Search for the cell housing the specified text and yield its [X, Y] center coordinate. 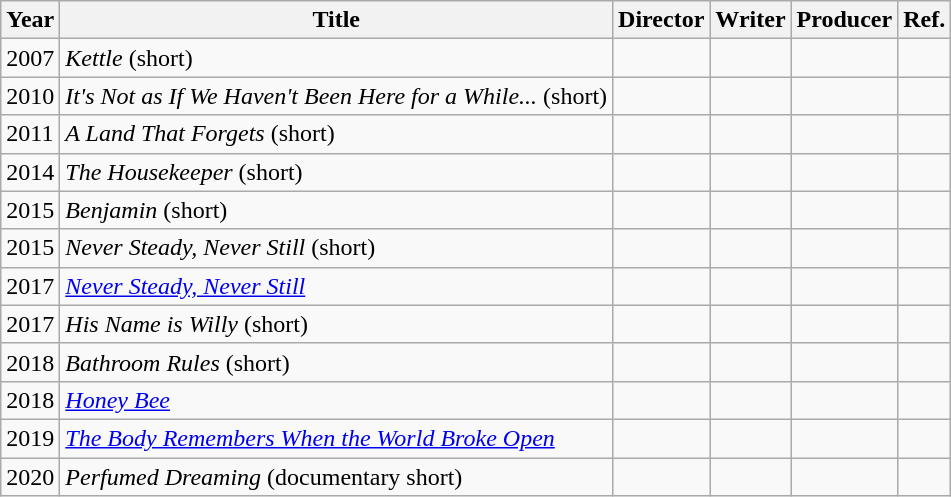
2019 [30, 438]
The Housekeeper (short) [336, 172]
Producer [844, 20]
2011 [30, 134]
2007 [30, 58]
The Body Remembers When the World Broke Open [336, 438]
Perfumed Dreaming (documentary short) [336, 477]
Benjamin (short) [336, 210]
It's Not as If We Haven't Been Here for a While... (short) [336, 96]
Director [662, 20]
Never Steady, Never Still [336, 286]
Never Steady, Never Still (short) [336, 248]
Ref. [924, 20]
2020 [30, 477]
Kettle (short) [336, 58]
Bathroom Rules (short) [336, 362]
2010 [30, 96]
Year [30, 20]
Title [336, 20]
Honey Bee [336, 400]
His Name is Willy (short) [336, 324]
Writer [750, 20]
2014 [30, 172]
A Land That Forgets (short) [336, 134]
